Scan for the cell matching the given text and deliver its (x, y) coordinate at center. 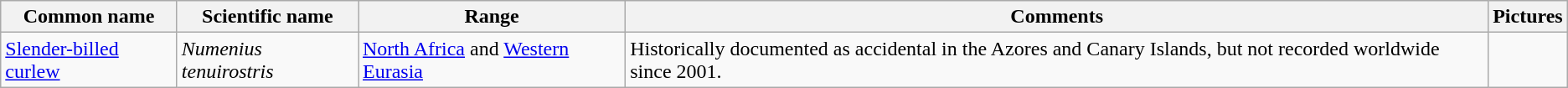
Slender-billed curlew (89, 60)
Common name (89, 17)
North Africa and Western Eurasia (493, 60)
Range (493, 17)
Scientific name (267, 17)
Pictures (1528, 17)
Historically documented as accidental in the Azores and Canary Islands, but not recorded worldwide since 2001. (1057, 60)
Numenius tenuirostris (267, 60)
Comments (1057, 17)
